Search for the cell housing the specified text and yield its [x, y] center coordinate. 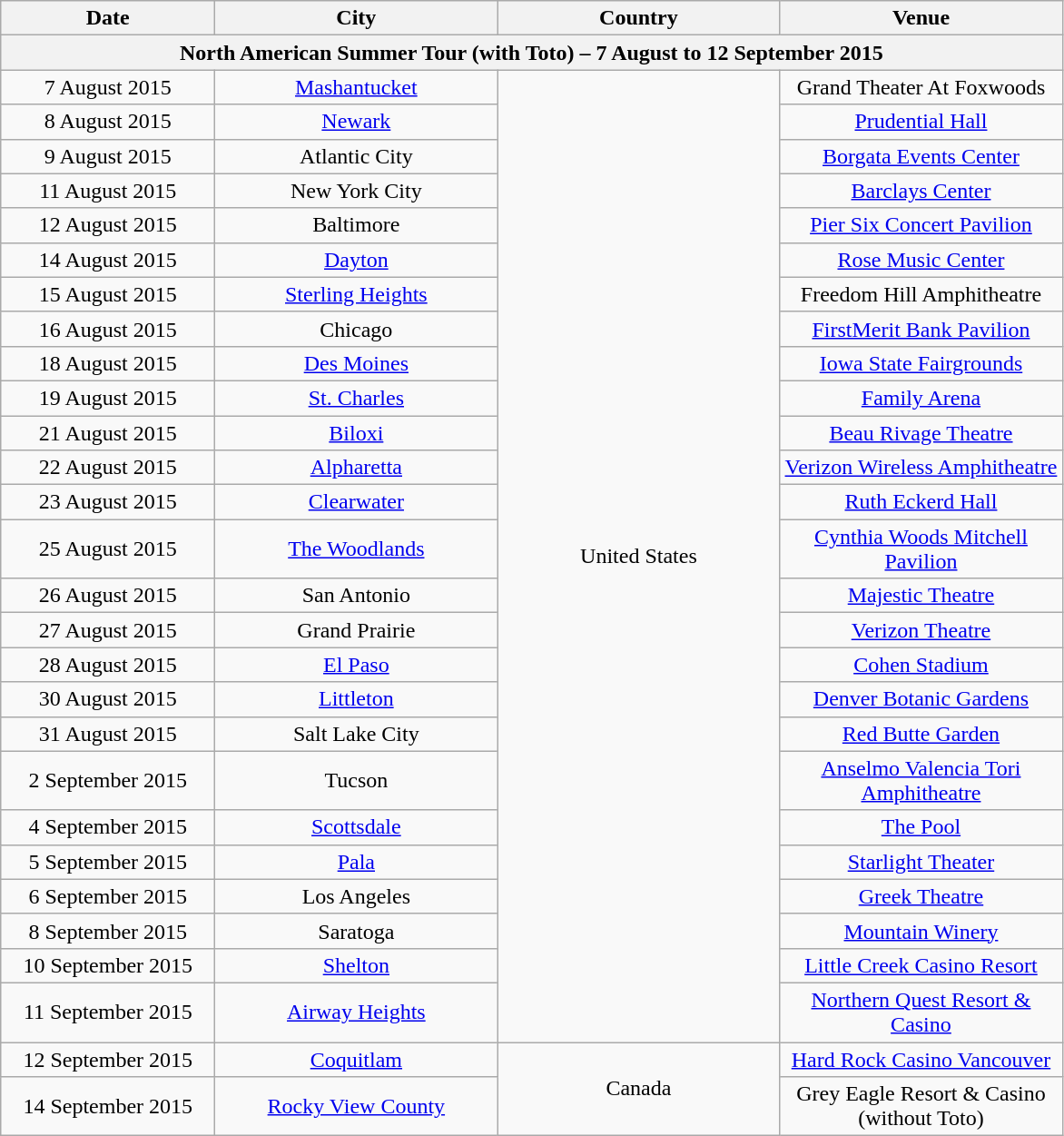
Rocky View County [356, 1106]
The Pool [921, 827]
FirstMerit Bank Pavilion [921, 329]
Prudential Hall [921, 122]
Chicago [356, 329]
Red Butte Garden [921, 734]
Greek Theatre [921, 896]
12 August 2015 [108, 225]
Verizon Theatre [921, 630]
8 September 2015 [108, 931]
6 September 2015 [108, 896]
Grey Eagle Resort & Casino (without Toto) [921, 1106]
St. Charles [356, 398]
Majestic Theatre [921, 596]
4 September 2015 [108, 827]
21 August 2015 [108, 433]
8 August 2015 [108, 122]
Family Arena [921, 398]
Borgata Events Center [921, 156]
The Woodlands [356, 548]
Barclays Center [921, 191]
11 August 2015 [108, 191]
31 August 2015 [108, 734]
Beau Rivage Theatre [921, 433]
San Antonio [356, 596]
Hard Rock Casino Vancouver [921, 1060]
Salt Lake City [356, 734]
7 August 2015 [108, 87]
30 August 2015 [108, 699]
Anselmo Valencia Tori Amphitheatre [921, 781]
14 September 2015 [108, 1106]
Coquitlam [356, 1060]
Tucson [356, 781]
Venue [921, 18]
Dayton [356, 260]
City [356, 18]
Iowa State Fairgrounds [921, 363]
5 September 2015 [108, 862]
Sterling Heights [356, 294]
9 August 2015 [108, 156]
10 September 2015 [108, 965]
Little Creek Casino Resort [921, 965]
Newark [356, 122]
Ruth Eckerd Hall [921, 502]
New York City [356, 191]
Cynthia Woods Mitchell Pavilion [921, 548]
Scottsdale [356, 827]
Littleton [356, 699]
Canada [639, 1090]
Clearwater [356, 502]
Rose Music Center [921, 260]
Pala [356, 862]
Grand Theater At Foxwoods [921, 87]
16 August 2015 [108, 329]
27 August 2015 [108, 630]
Los Angeles [356, 896]
14 August 2015 [108, 260]
Airway Heights [356, 1012]
19 August 2015 [108, 398]
28 August 2015 [108, 665]
2 September 2015 [108, 781]
Northern Quest Resort & Casino [921, 1012]
Starlight Theater [921, 862]
Mashantucket [356, 87]
25 August 2015 [108, 548]
Denver Botanic Gardens [921, 699]
Alpharetta [356, 468]
Shelton [356, 965]
Des Moines [356, 363]
Country [639, 18]
Cohen Stadium [921, 665]
Freedom Hill Amphitheatre [921, 294]
18 August 2015 [108, 363]
Grand Prairie [356, 630]
Biloxi [356, 433]
North American Summer Tour (with Toto) – 7 August to 12 September 2015 [532, 53]
Saratoga [356, 931]
12 September 2015 [108, 1060]
Pier Six Concert Pavilion [921, 225]
23 August 2015 [108, 502]
United States [639, 556]
El Paso [356, 665]
22 August 2015 [108, 468]
Verizon Wireless Amphitheatre [921, 468]
11 September 2015 [108, 1012]
15 August 2015 [108, 294]
Baltimore [356, 225]
Atlantic City [356, 156]
Date [108, 18]
Mountain Winery [921, 931]
26 August 2015 [108, 596]
